Pinpoint the cell where the given text exists, returning its [x, y] midpoint coordinate. 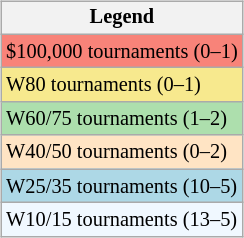
W40/50 tournaments (0–2) [122, 152]
W60/75 tournaments (1–2) [122, 119]
W25/35 tournaments (10–5) [122, 186]
W80 tournaments (0–1) [122, 85]
W10/15 tournaments (13–5) [122, 220]
Legend [122, 18]
$100,000 tournaments (0–1) [122, 51]
